Find where the given text appears and provide that cell's center as (X, Y) coordinate. 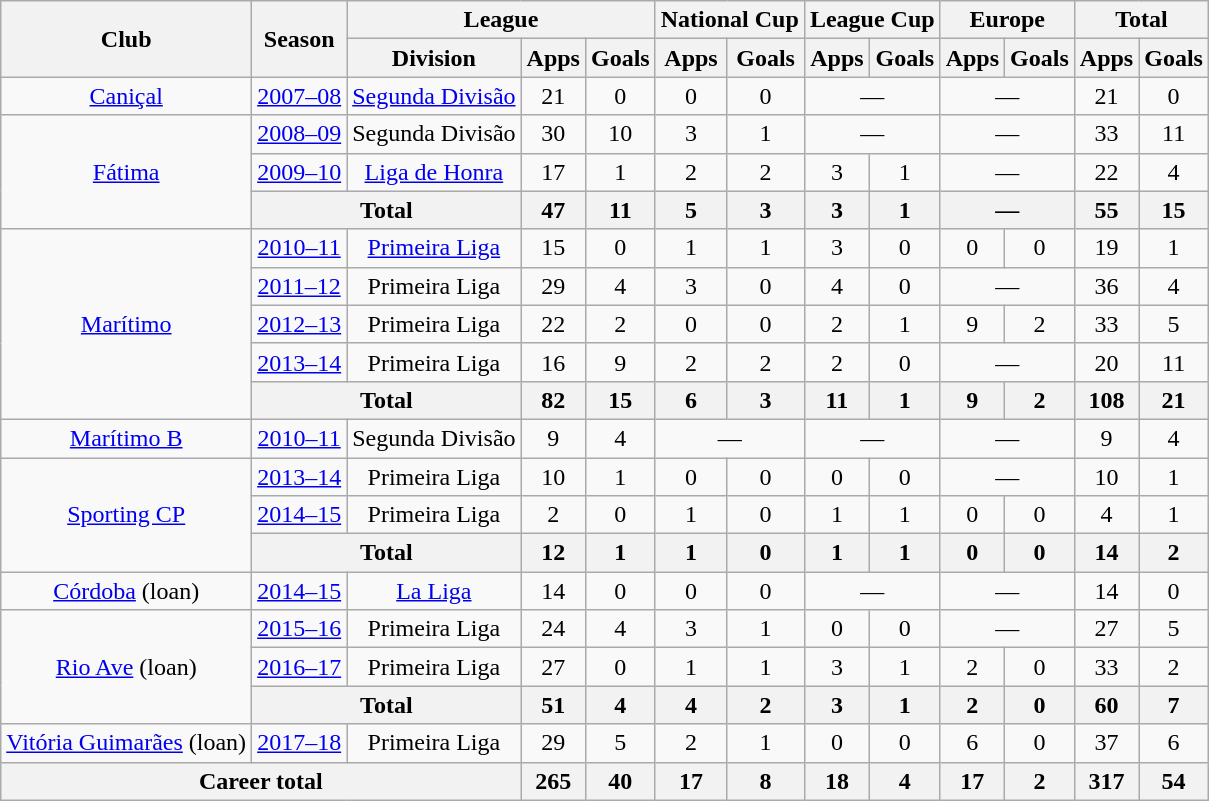
2012–13 (300, 324)
19 (1106, 248)
League Cup (872, 20)
2016–17 (300, 667)
2007–08 (300, 96)
Marítimo (126, 324)
Europe (1007, 20)
12 (553, 553)
La Liga (434, 591)
Córdoba (loan) (126, 591)
265 (553, 781)
60 (1106, 705)
Division (434, 58)
54 (1174, 781)
Vitória Guimarães (loan) (126, 743)
Marítimo B (126, 438)
2017–18 (300, 743)
Caniçal (126, 96)
317 (1106, 781)
55 (1106, 210)
2011–12 (300, 286)
47 (553, 210)
30 (553, 134)
16 (553, 362)
108 (1106, 400)
24 (553, 629)
Liga de Honra (434, 172)
Career total (261, 781)
18 (836, 781)
2008–09 (300, 134)
Season (300, 39)
37 (1106, 743)
2015–16 (300, 629)
20 (1106, 362)
7 (1174, 705)
National Cup (730, 20)
Club (126, 39)
51 (553, 705)
82 (553, 400)
Fátima (126, 172)
Sporting CP (126, 515)
Rio Ave (loan) (126, 667)
36 (1106, 286)
2009–10 (300, 172)
League (502, 20)
40 (620, 781)
8 (766, 781)
